Capture the cell that displays the provided text and extract its (x, y) central coordinate. 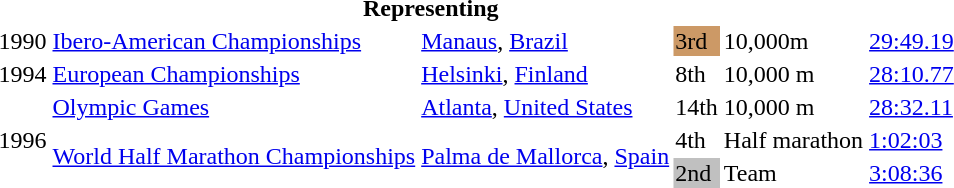
Team (793, 173)
World Half Marathon Championships (234, 156)
European Championships (234, 74)
Half marathon (793, 140)
Atlanta, United States (546, 107)
Manaus, Brazil (546, 41)
Ibero-American Championships (234, 41)
14th (697, 107)
4th (697, 140)
Olympic Games (234, 107)
10,000m (793, 41)
2nd (697, 173)
Palma de Mallorca, Spain (546, 156)
8th (697, 74)
Helsinki, Finland (546, 74)
3rd (697, 41)
